Provide the (x, y) coordinate of the cell's center where the given text is located.  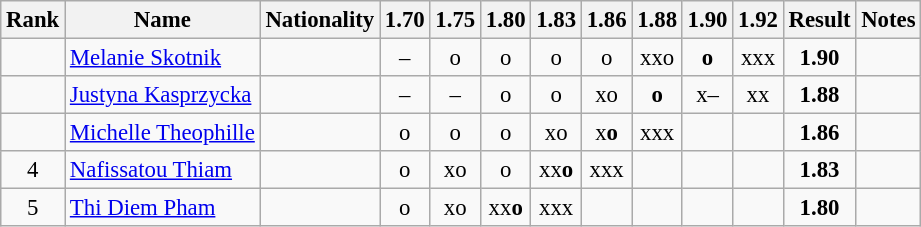
1.92 (758, 20)
Notes (888, 20)
1.75 (455, 20)
Name (163, 20)
4 (33, 170)
xx (758, 95)
Thi Diem Pham (163, 208)
Result (820, 20)
Justyna Kasprzycka (163, 95)
1.70 (405, 20)
5 (33, 208)
Melanie Skotnik (163, 58)
Michelle Theophille (163, 133)
x– (707, 95)
Nationality (320, 20)
Rank (33, 20)
Nafissatou Thiam (163, 170)
